From the cell containing the given text, extract its center point as (X, Y) coordinate. 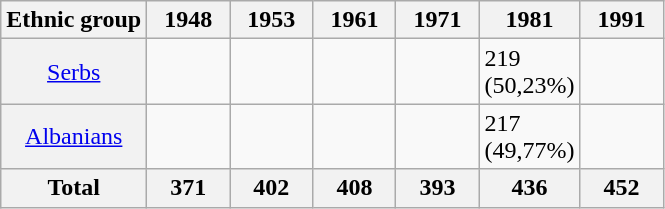
402 (272, 188)
1981 (530, 20)
1961 (354, 20)
1991 (622, 20)
1971 (438, 20)
Serbs (74, 72)
452 (622, 188)
1948 (188, 20)
371 (188, 188)
Albanians (74, 136)
217 (49,77%) (530, 136)
219 (50,23%) (530, 72)
408 (354, 188)
Total (74, 188)
Ethnic group (74, 20)
436 (530, 188)
393 (438, 188)
1953 (272, 20)
